Output the [X, Y] coordinate of the center of the cell containing the given text.  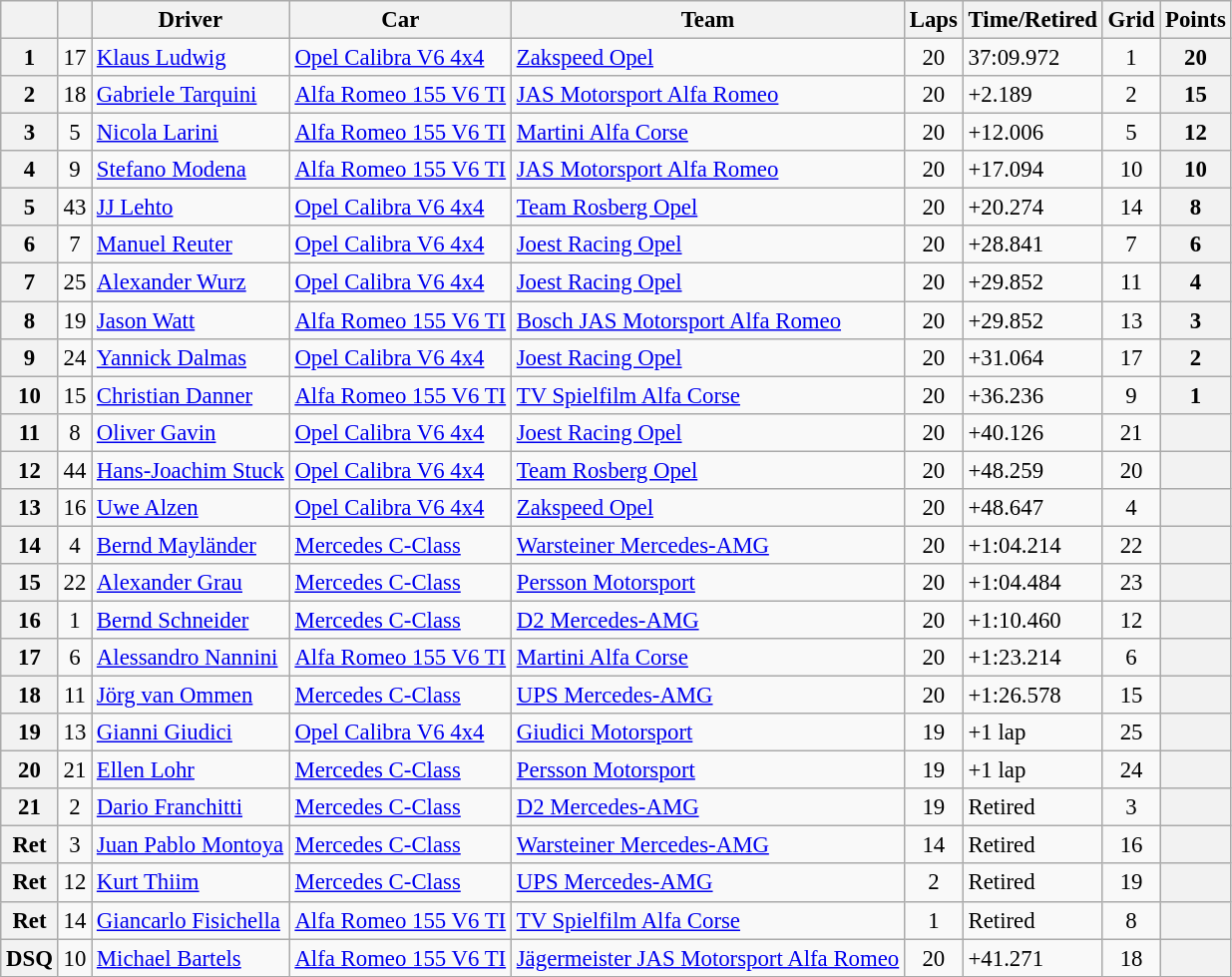
Hans-Joachim Stuck [192, 470]
Michael Bartels [192, 958]
+36.236 [1032, 395]
+41.271 [1032, 958]
Yannick Dalmas [192, 357]
43 [74, 208]
Grid [1131, 20]
+48.259 [1032, 470]
+28.841 [1032, 244]
Giudici Motorsport [707, 733]
Stefano Modena [192, 170]
+17.094 [1032, 170]
Alexander Wurz [192, 282]
Alexander Grau [192, 583]
+12.006 [1032, 133]
23 [1131, 583]
Ellen Lohr [192, 770]
Kurt Thiim [192, 883]
+1:10.460 [1032, 620]
Klaus Ludwig [192, 58]
+40.126 [1032, 432]
Giancarlo Fisichella [192, 920]
Gianni Giudici [192, 733]
37:09.972 [1032, 58]
+1:04.484 [1032, 583]
Laps [934, 20]
+48.647 [1032, 508]
Bernd Mayländer [192, 545]
Nicola Larini [192, 133]
Alessandro Nannini [192, 658]
Dario Franchitti [192, 807]
Jägermeister JAS Motorsport Alfa Romeo [707, 958]
Jason Watt [192, 320]
Manuel Reuter [192, 244]
Car [400, 20]
Bosch JAS Motorsport Alfa Romeo [707, 320]
44 [74, 470]
Christian Danner [192, 395]
Points [1195, 20]
Gabriele Tarquini [192, 95]
Jörg van Ommen [192, 696]
+31.064 [1032, 357]
Uwe Alzen [192, 508]
Oliver Gavin [192, 432]
JJ Lehto [192, 208]
Juan Pablo Montoya [192, 845]
+1:26.578 [1032, 696]
Time/Retired [1032, 20]
+20.274 [1032, 208]
Team [707, 20]
Driver [192, 20]
+2.189 [1032, 95]
DSQ [30, 958]
+1:04.214 [1032, 545]
Bernd Schneider [192, 620]
+1:23.214 [1032, 658]
